Return the (x, y) coordinate for the center point of the cell that contains the specified text.  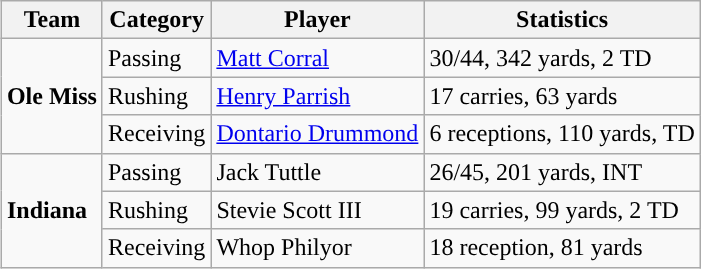
26/45, 201 yards, INT (562, 172)
Team (52, 20)
Category (156, 20)
30/44, 342 yards, 2 TD (562, 58)
Player (318, 20)
17 carries, 63 yards (562, 96)
Indiana (52, 210)
Whop Philyor (318, 248)
Stevie Scott III (318, 210)
Statistics (562, 20)
Henry Parrish (318, 96)
Jack Tuttle (318, 172)
Ole Miss (52, 96)
19 carries, 99 yards, 2 TD (562, 210)
18 reception, 81 yards (562, 248)
Matt Corral (318, 58)
Dontario Drummond (318, 134)
6 receptions, 110 yards, TD (562, 134)
